Return the [x, y] coordinate for the center point of the cell that contains the specified text.  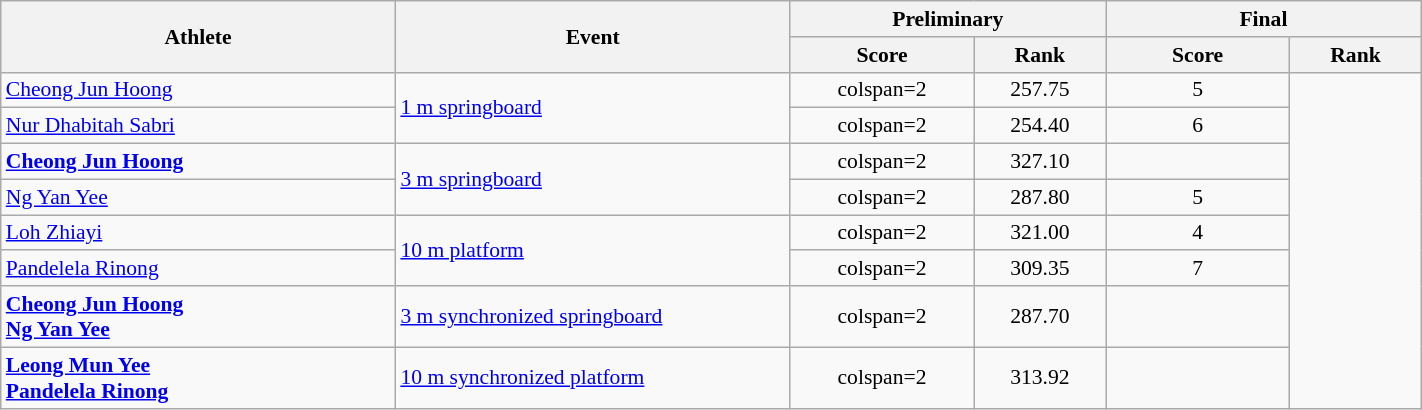
313.92 [1040, 378]
Leong Mun YeePandelela Rinong [198, 378]
327.10 [1040, 162]
Event [592, 36]
1 m springboard [592, 108]
10 m platform [592, 250]
Cheong Jun HoongNg Yan Yee [198, 316]
4 [1198, 233]
254.40 [1040, 126]
3 m synchronized springboard [592, 316]
3 m springboard [592, 180]
257.75 [1040, 90]
Nur Dhabitah Sabri [198, 126]
6 [1198, 126]
Preliminary [948, 19]
309.35 [1040, 269]
287.80 [1040, 197]
Loh Zhiayi [198, 233]
Ng Yan Yee [198, 197]
321.00 [1040, 233]
Final [1264, 19]
Athlete [198, 36]
Pandelela Rinong [198, 269]
7 [1198, 269]
287.70 [1040, 316]
10 m synchronized platform [592, 378]
